From the cell containing the given text, extract its center point as (X, Y) coordinate. 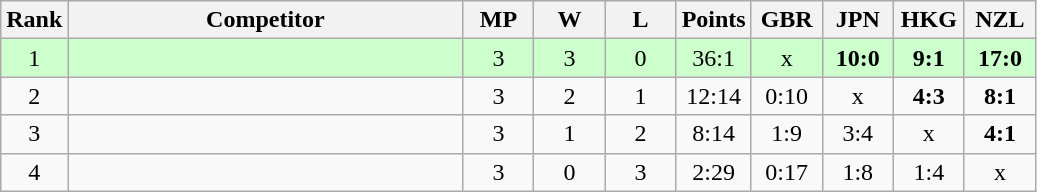
1:8 (858, 172)
2:29 (714, 172)
NZL (1000, 20)
Rank (34, 20)
10:0 (858, 58)
36:1 (714, 58)
Competitor (266, 20)
GBR (786, 20)
9:1 (928, 58)
JPN (858, 20)
L (640, 20)
Points (714, 20)
1:4 (928, 172)
4 (34, 172)
17:0 (1000, 58)
W (570, 20)
MP (498, 20)
HKG (928, 20)
4:1 (1000, 134)
0:17 (786, 172)
8:14 (714, 134)
1:9 (786, 134)
8:1 (1000, 96)
3:4 (858, 134)
12:14 (714, 96)
0:10 (786, 96)
4:3 (928, 96)
